Return the [X, Y] coordinate for the center point of the cell that contains the specified text.  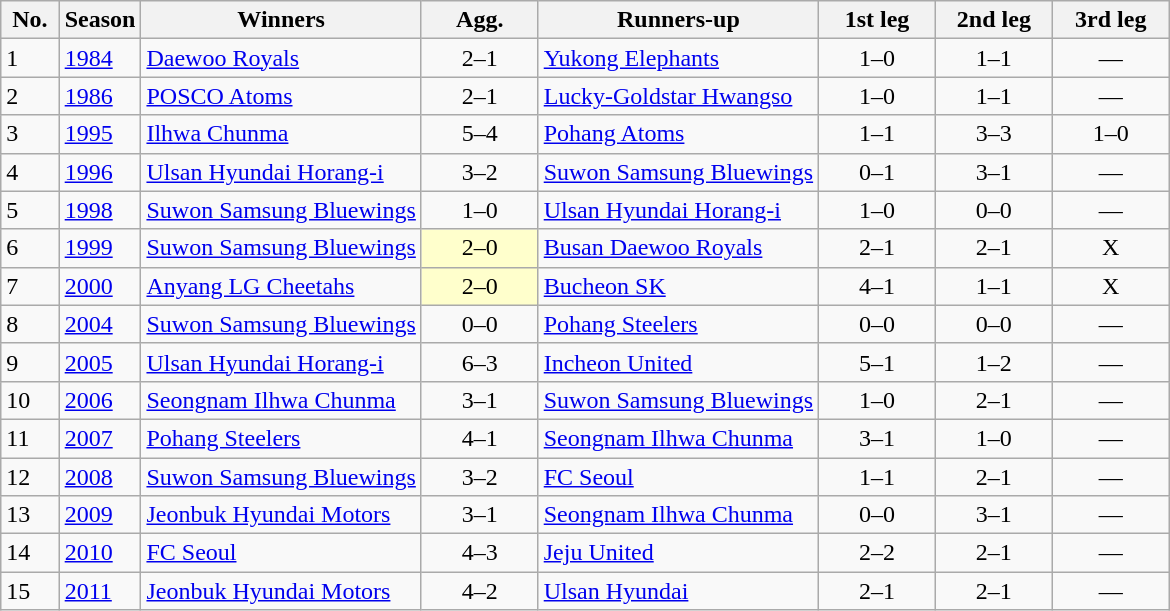
3–3 [994, 134]
Winners [281, 20]
2010 [100, 553]
8 [30, 324]
Busan Daewoo Royals [678, 248]
No. [30, 20]
1–2 [994, 362]
1995 [100, 134]
2005 [100, 362]
POSCO Atoms [281, 96]
4–3 [480, 553]
Incheon United [678, 362]
Ilhwa Chunma [281, 134]
Bucheon SK [678, 286]
2007 [100, 438]
9 [30, 362]
11 [30, 438]
2006 [100, 400]
Anyang LG Cheetahs [281, 286]
2004 [100, 324]
2 [30, 96]
2009 [100, 515]
13 [30, 515]
1986 [100, 96]
5 [30, 210]
2–2 [878, 553]
2011 [100, 591]
Runners-up [678, 20]
1st leg [878, 20]
1984 [100, 58]
Jeju United [678, 553]
12 [30, 477]
Agg. [480, 20]
5–1 [878, 362]
10 [30, 400]
1 [30, 58]
6 [30, 248]
Lucky-Goldstar Hwangso [678, 96]
7 [30, 286]
4 [30, 172]
1998 [100, 210]
6–3 [480, 362]
2000 [100, 286]
Yukong Elephants [678, 58]
2nd leg [994, 20]
Ulsan Hyundai [678, 591]
3 [30, 134]
Season [100, 20]
1999 [100, 248]
5–4 [480, 134]
14 [30, 553]
15 [30, 591]
4–2 [480, 591]
Daewoo Royals [281, 58]
2008 [100, 477]
3rd leg [1110, 20]
Pohang Atoms [678, 134]
0–1 [878, 172]
1996 [100, 172]
